Locate the cell with the specified text and output its [x, y] center coordinate. 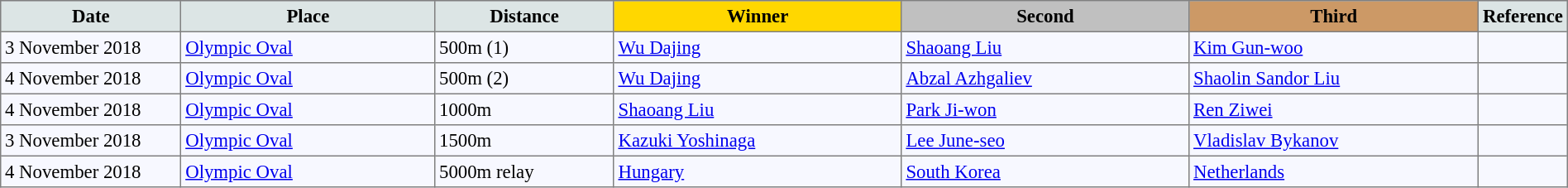
Third [1334, 17]
Ren Ziwei [1334, 109]
1500m [524, 141]
Kazuki Yoshinaga [758, 141]
South Korea [1045, 171]
Place [308, 17]
500m (1) [524, 47]
Date [91, 17]
Distance [524, 17]
Second [1045, 17]
5000m relay [524, 171]
Lee June-seo [1045, 141]
Netherlands [1334, 171]
Abzal Azhgaliev [1045, 79]
Shaolin Sandor Liu [1334, 79]
Kim Gun-woo [1334, 47]
Reference [1523, 17]
Park Ji-won [1045, 109]
Winner [758, 17]
500m (2) [524, 79]
Vladislav Bykanov [1334, 141]
1000m [524, 109]
Hungary [758, 171]
